Output the (x, y) coordinate of the center of the cell containing the given text.  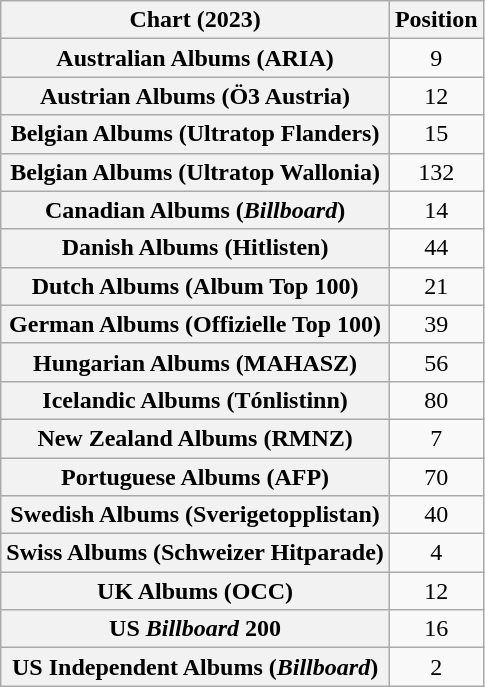
56 (436, 362)
Belgian Albums (Ultratop Flanders) (196, 134)
Portuguese Albums (AFP) (196, 477)
US Billboard 200 (196, 629)
4 (436, 553)
Dutch Albums (Album Top 100) (196, 286)
2 (436, 667)
US Independent Albums (Billboard) (196, 667)
70 (436, 477)
44 (436, 248)
Icelandic Albums (Tónlistinn) (196, 400)
21 (436, 286)
16 (436, 629)
39 (436, 324)
14 (436, 210)
Belgian Albums (Ultratop Wallonia) (196, 172)
40 (436, 515)
Canadian Albums (Billboard) (196, 210)
7 (436, 438)
Position (436, 20)
Chart (2023) (196, 20)
German Albums (Offizielle Top 100) (196, 324)
132 (436, 172)
9 (436, 58)
New Zealand Albums (RMNZ) (196, 438)
Swedish Albums (Sverigetopplistan) (196, 515)
Hungarian Albums (MAHASZ) (196, 362)
Danish Albums (Hitlisten) (196, 248)
Australian Albums (ARIA) (196, 58)
Swiss Albums (Schweizer Hitparade) (196, 553)
Austrian Albums (Ö3 Austria) (196, 96)
15 (436, 134)
80 (436, 400)
UK Albums (OCC) (196, 591)
